Search for the cell housing the specified text and yield its [X, Y] center coordinate. 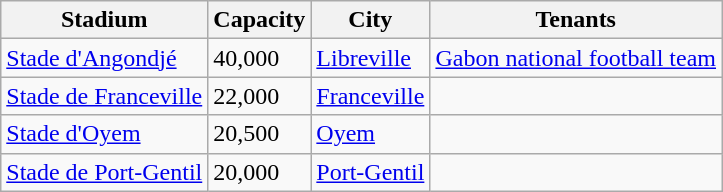
Stadium [104, 20]
Libreville [370, 58]
20,000 [260, 172]
Tenants [576, 20]
22,000 [260, 96]
Capacity [260, 20]
20,500 [260, 134]
Stade d'Oyem [104, 134]
Gabon national football team [576, 58]
Franceville [370, 96]
City [370, 20]
Oyem [370, 134]
40,000 [260, 58]
Stade de Port-Gentil [104, 172]
Port-Gentil [370, 172]
Stade de Franceville [104, 96]
Stade d'Angondjé [104, 58]
